Capture the cell that displays the provided text and extract its [X, Y] central coordinate. 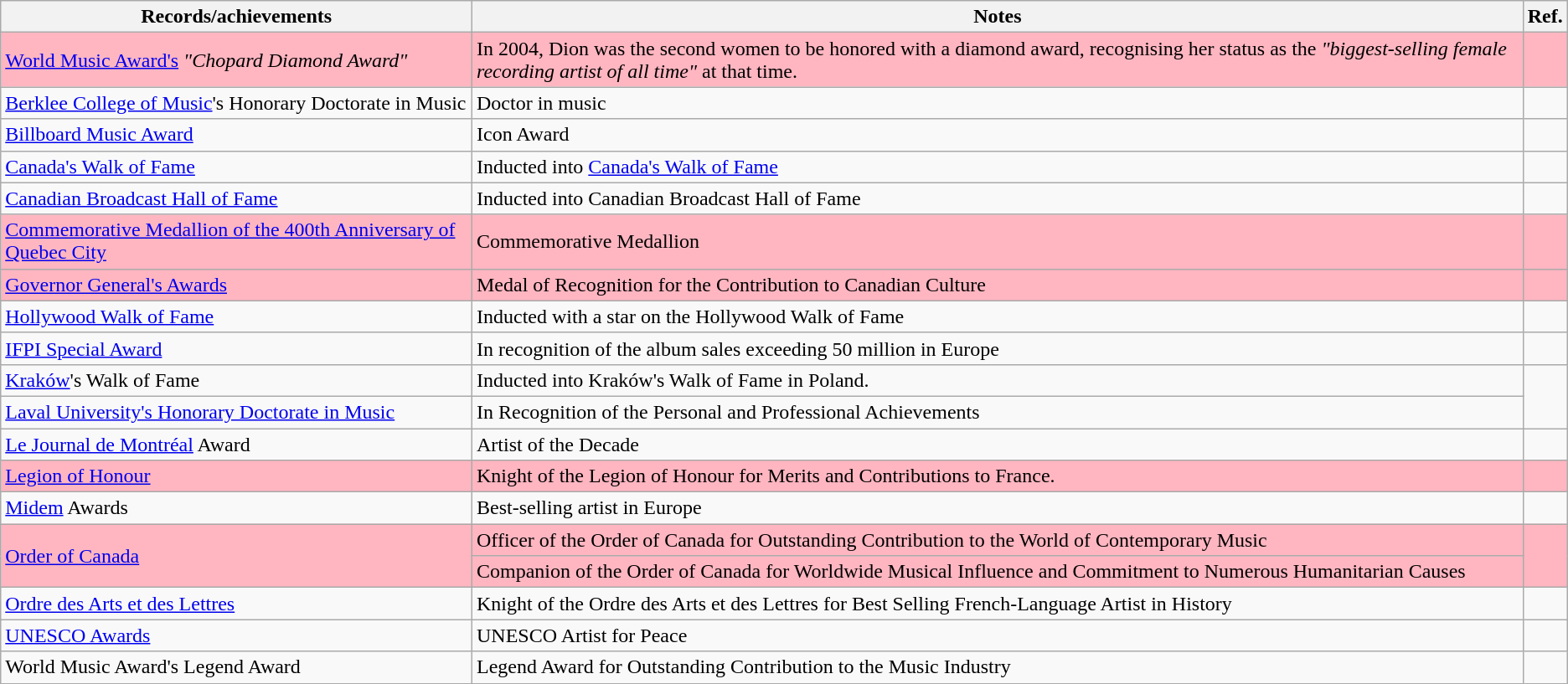
World Music Award's "Chopard Diamond Award" [236, 60]
Doctor in music [997, 103]
Kraków's Walk of Fame [236, 380]
Inducted into Canada's Walk of Fame [997, 167]
Canada's Walk of Fame [236, 167]
UNESCO Awards [236, 635]
Companion of the Order of Canada for Worldwide Musical Influence and Commitment to Numerous Humanitarian Causes [997, 572]
Best-selling artist in Europe [997, 508]
Laval University's Honorary Doctorate in Music [236, 412]
In recognition of the album sales exceeding 50 million in Europe [997, 348]
Le Journal de Montréal Award [236, 445]
Knight of the Ordre des Arts et des Lettres for Best Selling French-Language Artist in History [997, 604]
Commemorative Medallion [997, 241]
Medal of Recognition for the Contribution to Canadian Culture [997, 285]
Hollywood Walk of Fame [236, 316]
Officer of the Order of Canada for Outstanding Contribution to the World of Contemporary Music [997, 540]
Artist of the Decade [997, 445]
Inducted into Canadian Broadcast Hall of Fame [997, 198]
Midem Awards [236, 508]
Order of Canada [236, 556]
Canadian Broadcast Hall of Fame [236, 198]
Records/achievements [236, 17]
Commemorative Medallion of the 400th Anniversary of Quebec City [236, 241]
Legion of Honour [236, 476]
UNESCO Artist for Peace [997, 635]
Berklee College of Music's Honorary Doctorate in Music [236, 103]
Knight of the Legion of Honour for Merits and Contributions to France. [997, 476]
In Recognition of the Personal and Professional Achievements [997, 412]
Ordre des Arts et des Lettres [236, 604]
Legend Award for Outstanding Contribution to the Music Industry [997, 667]
Inducted with a star on the Hollywood Walk of Fame [997, 316]
Ref. [1545, 17]
Notes [997, 17]
Icon Award [997, 135]
World Music Award's Legend Award [236, 667]
IFPI Special Award [236, 348]
Inducted into Kraków's Walk of Fame in Poland. [997, 380]
Governor General's Awards [236, 285]
Billboard Music Award [236, 135]
